Detect which cell encompasses the target text, then output its [x, y] center coordinate. 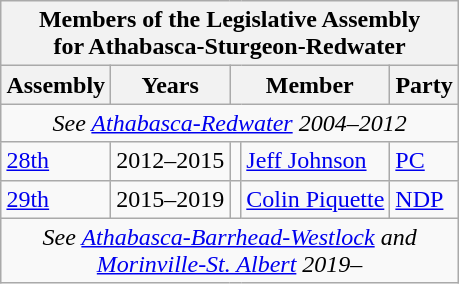
28th [56, 161]
Colin Piquette [316, 199]
Members of the Legislative Assembly for Athabasca-Sturgeon-Redwater [230, 34]
See Athabasca-Barrhead-Westlock and Morinville-St. Albert 2019– [230, 250]
2012–2015 [170, 161]
Assembly [56, 85]
Years [170, 85]
NDP [424, 199]
See Athabasca-Redwater 2004–2012 [230, 123]
2015–2019 [170, 199]
Member [310, 85]
PC [424, 161]
29th [56, 199]
Party [424, 85]
Jeff Johnson [316, 161]
